Determine the (x, y) coordinate at the center of the cell enclosing the given text.  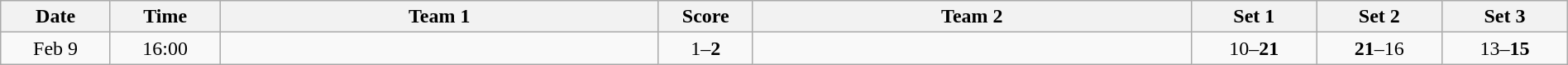
Set 3 (1505, 17)
Set 2 (1379, 17)
Team 1 (439, 17)
Team 2 (972, 17)
Date (56, 17)
13–15 (1505, 48)
Set 1 (1255, 17)
21–16 (1379, 48)
10–21 (1255, 48)
16:00 (165, 48)
1–2 (705, 48)
Score (705, 17)
Feb 9 (56, 48)
Time (165, 17)
